Find where the given text appears and provide that cell's center as (x, y) coordinate. 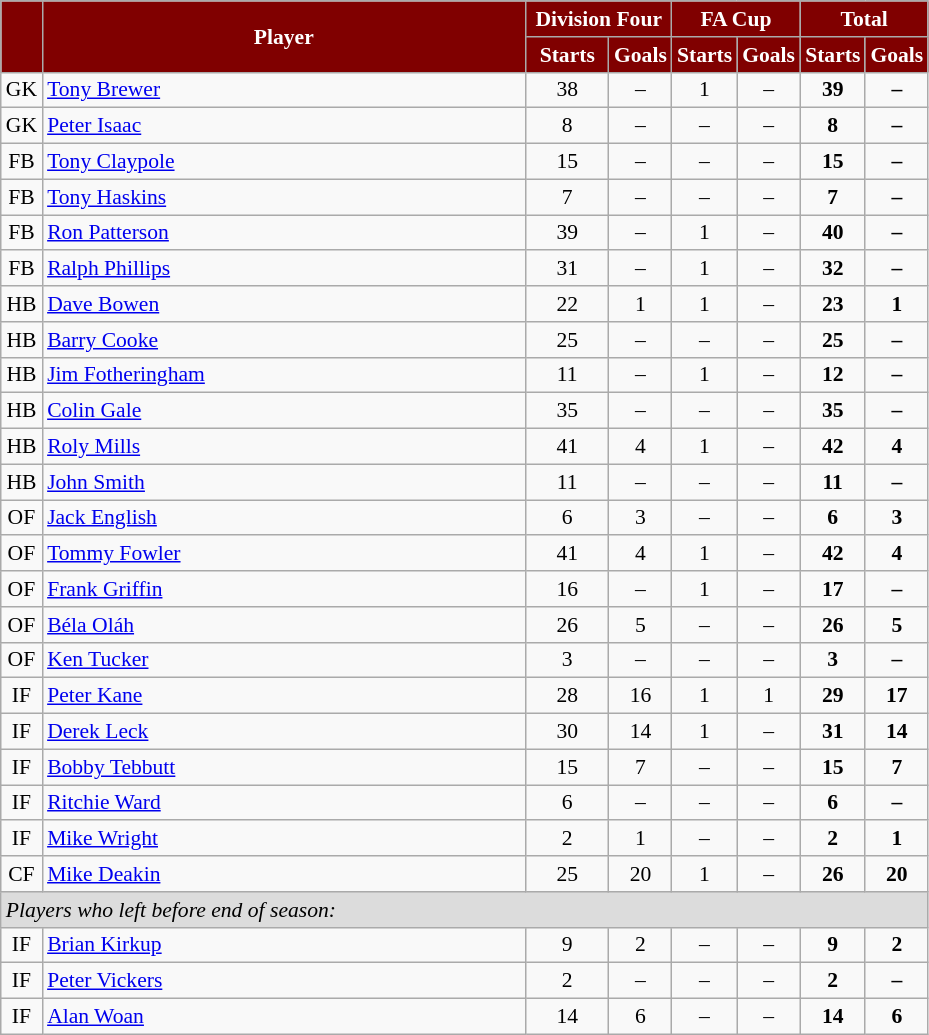
Player (284, 36)
John Smith (284, 482)
Mike Deakin (284, 874)
32 (832, 269)
Jim Fotheringham (284, 375)
23 (832, 304)
Bobby Tebbutt (284, 767)
Tony Claypole (284, 162)
Roly Mills (284, 447)
Brian Kirkup (284, 945)
Derek Leck (284, 732)
12 (832, 375)
Colin Gale (284, 411)
30 (568, 732)
Ken Tucker (284, 660)
Mike Wright (284, 839)
CF (22, 874)
Players who left before end of season: (465, 910)
Jack English (284, 518)
Alan Woan (284, 1017)
Peter Kane (284, 696)
Dave Bowen (284, 304)
Tony Haskins (284, 197)
28 (568, 696)
Ron Patterson (284, 233)
FA Cup (736, 19)
Béla Oláh (284, 625)
Frank Griffin (284, 589)
40 (832, 233)
Peter Vickers (284, 981)
29 (832, 696)
Ritchie Ward (284, 803)
Ralph Phillips (284, 269)
Tommy Fowler (284, 554)
Peter Isaac (284, 126)
Barry Cooke (284, 340)
38 (568, 90)
Total (864, 19)
22 (568, 304)
Division Four (599, 19)
Tony Brewer (284, 90)
